Output the (x, y) coordinate of the center of the cell containing the given text.  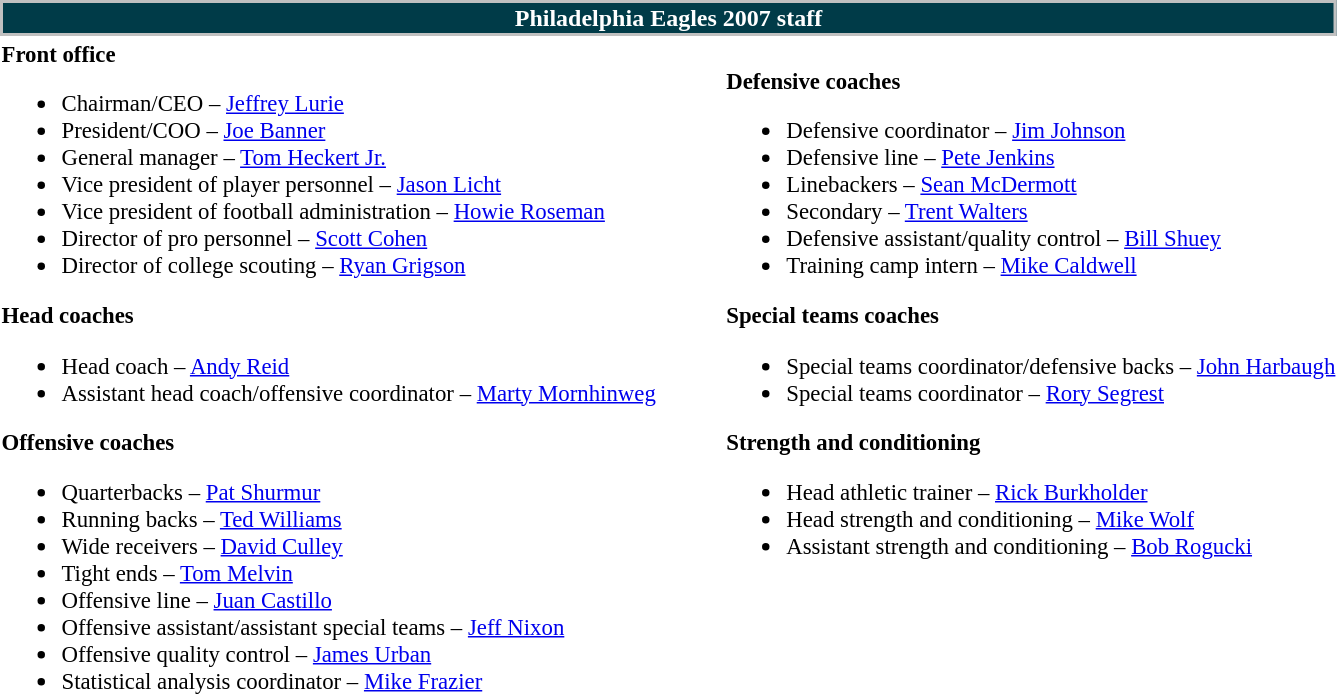
Philadelphia Eagles 2007 staff (668, 18)
